Pinpoint the cell where the given text exists, returning its (x, y) midpoint coordinate. 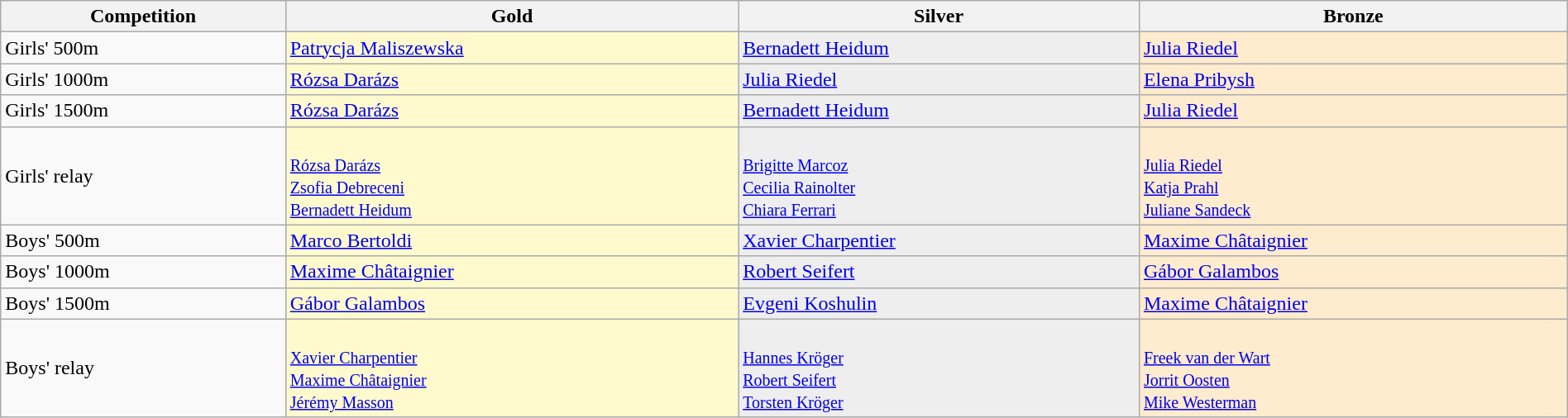
Xavier Charpentier (939, 240)
Rózsa DarázsZsofia DebreceniBernadett Heidum (511, 175)
Girls' 1000m (143, 79)
Gold (511, 17)
Girls' relay (143, 175)
Competition (143, 17)
Brigitte MarcozCecilia RainolterChiara Ferrari (939, 175)
Elena Pribysh (1353, 79)
Boys' 1000m (143, 272)
Marco Bertoldi (511, 240)
Robert Seifert (939, 272)
Evgeni Koshulin (939, 303)
Xavier CharpentierMaxime ChâtaignierJérémy Masson (511, 368)
Boys' 1500m (143, 303)
Bronze (1353, 17)
Silver (939, 17)
Hannes KrögerRobert SeifertTorsten Kröger (939, 368)
Freek van der WartJorrit OostenMike Westerman (1353, 368)
Boys' 500m (143, 240)
Girls' 500m (143, 48)
Patrycja Maliszewska (511, 48)
Boys' relay (143, 368)
Julia RiedelKatja PrahlJuliane Sandeck (1353, 175)
Girls' 1500m (143, 111)
